For the text-containing cell, return its midpoint in [X, Y] coordinate format. 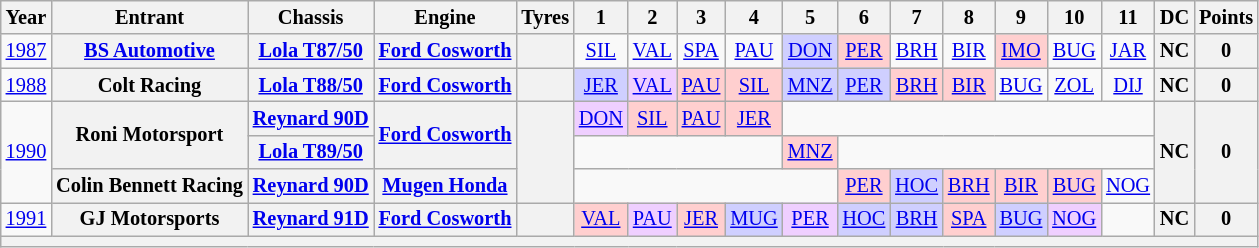
Reynard 91D [311, 219]
3 [702, 17]
2 [652, 17]
1990 [26, 152]
Colt Racing [150, 85]
9 [1022, 17]
Mugen Honda [446, 186]
Chassis [311, 17]
GJ Motorsports [150, 219]
1988 [26, 85]
5 [810, 17]
7 [916, 17]
Lola T87/50 [311, 51]
Year [26, 17]
Engine [446, 17]
Tyres [545, 17]
1991 [26, 219]
Lola T88/50 [311, 85]
Points [1226, 17]
BS Automotive [150, 51]
Colin Bennett Racing [150, 186]
10 [1074, 17]
IMO [1022, 51]
ZOL [1074, 85]
11 [1128, 17]
1987 [26, 51]
8 [969, 17]
JAR [1128, 51]
4 [754, 17]
Entrant [150, 17]
MUG [754, 219]
DC [1174, 17]
DIJ [1128, 85]
6 [864, 17]
1 [601, 17]
Roni Motorsport [150, 134]
Lola T89/50 [311, 152]
